Locate the cell with the specified text and output its (X, Y) center coordinate. 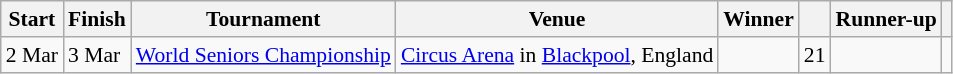
2 Mar (32, 55)
Tournament (264, 19)
Winner (758, 19)
Circus Arena in Blackpool, England (557, 55)
World Seniors Championship (264, 55)
21 (815, 55)
Venue (557, 19)
Finish (97, 19)
3 Mar (97, 55)
Runner-up (886, 19)
Start (32, 19)
